Search for the cell housing the specified text and yield its [X, Y] center coordinate. 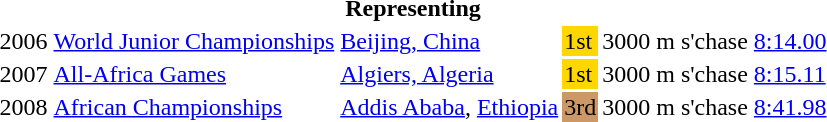
Addis Ababa, Ethiopia [450, 107]
All-Africa Games [194, 74]
3rd [580, 107]
Beijing, China [450, 41]
Algiers, Algeria [450, 74]
World Junior Championships [194, 41]
African Championships [194, 107]
